Search for the cell housing the specified text and yield its (X, Y) center coordinate. 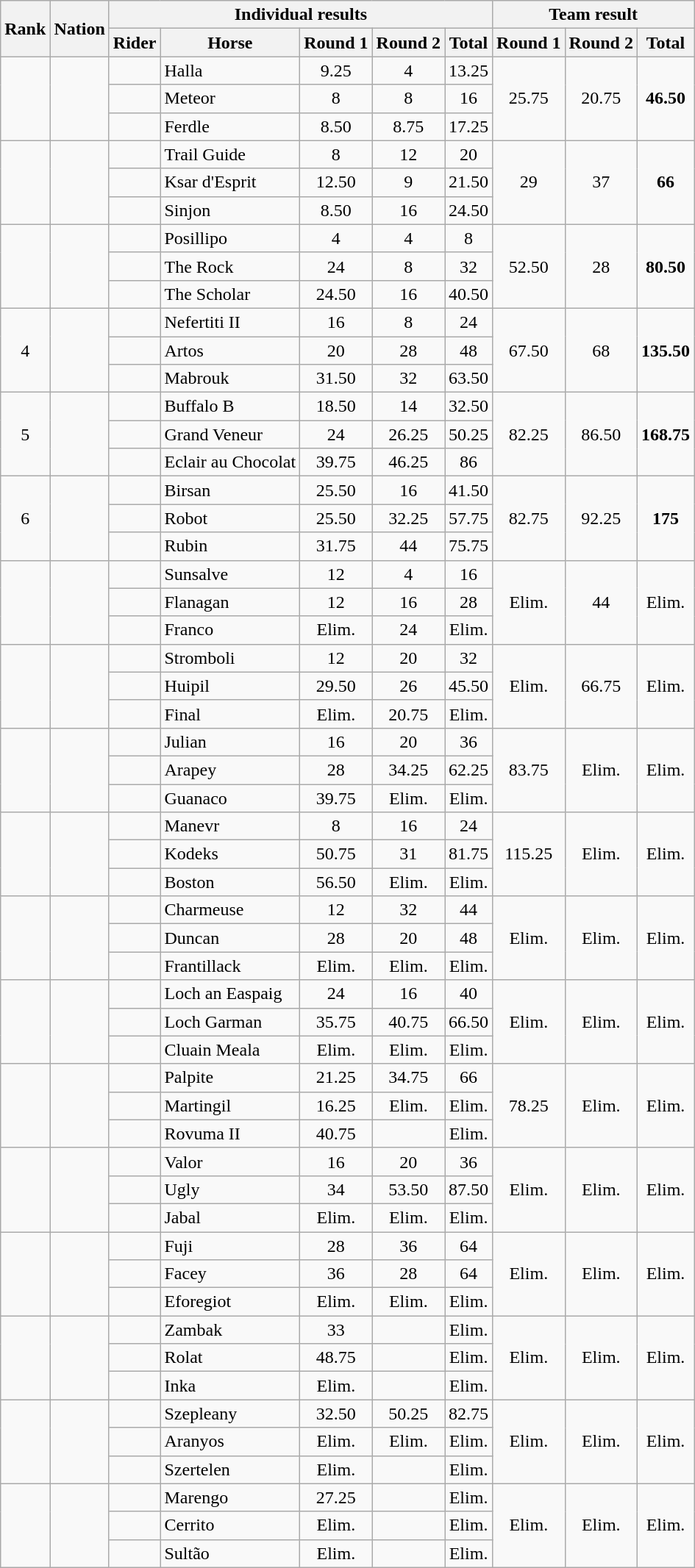
32.25 (408, 518)
Ksar d'Esprit (230, 182)
34.25 (408, 770)
Buffalo B (230, 407)
Manevr (230, 826)
Nation (79, 29)
14 (408, 407)
46.25 (408, 462)
Julian (230, 742)
31.50 (336, 379)
Marengo (230, 1497)
Rider (135, 43)
21.50 (469, 182)
26 (408, 686)
Szertelen (230, 1469)
21.25 (336, 1078)
87.50 (469, 1189)
29.50 (336, 686)
Sunsalve (230, 574)
33 (336, 1330)
27.25 (336, 1497)
Arapey (230, 770)
25.75 (529, 99)
66.50 (469, 1022)
Cluain Meala (230, 1050)
Sultão (230, 1553)
Duncan (230, 938)
9.25 (336, 71)
31 (408, 854)
83.75 (529, 770)
Birsan (230, 490)
62.25 (469, 770)
Halla (230, 71)
Eforegiot (230, 1302)
Franco (230, 630)
Jabal (230, 1217)
Meteor (230, 99)
86 (469, 462)
17.25 (469, 126)
29 (529, 182)
Valor (230, 1161)
6 (25, 518)
Ugly (230, 1189)
5 (25, 434)
Stromboli (230, 658)
35.75 (336, 1022)
52.50 (529, 266)
48.75 (336, 1358)
37 (601, 182)
31.75 (336, 546)
Sinjon (230, 210)
175 (665, 518)
Loch Garman (230, 1022)
13.25 (469, 71)
16.25 (336, 1106)
Rubin (230, 546)
56.50 (336, 882)
9 (408, 182)
Eclair au Chocolat (230, 462)
Rank (25, 29)
135.50 (665, 350)
Ferdle (230, 126)
Posillipo (230, 238)
40.50 (469, 294)
Cerrito (230, 1525)
115.25 (529, 854)
Facey (230, 1274)
81.75 (469, 854)
Rovuma II (230, 1134)
45.50 (469, 686)
66.75 (601, 686)
Zambak (230, 1330)
8.75 (408, 126)
41.50 (469, 490)
Robot (230, 518)
50.75 (336, 854)
Team result (594, 15)
78.25 (529, 1106)
Artos (230, 351)
75.75 (469, 546)
Martingil (230, 1106)
63.50 (469, 379)
92.25 (601, 518)
Flanagan (230, 602)
Grand Veneur (230, 434)
12.50 (336, 182)
67.50 (529, 350)
46.50 (665, 99)
Rolat (230, 1358)
Boston (230, 882)
168.75 (665, 434)
Frantillack (230, 966)
Horse (230, 43)
Inka (230, 1386)
26.25 (408, 434)
The Rock (230, 266)
Palpite (230, 1078)
34.75 (408, 1078)
82.25 (529, 434)
Charmeuse (230, 910)
Trail Guide (230, 154)
Loch an Easpaig (230, 994)
34 (336, 1189)
Guanaco (230, 798)
53.50 (408, 1189)
40 (469, 994)
Mabrouk (230, 379)
18.50 (336, 407)
Szepleany (230, 1414)
The Scholar (230, 294)
Huipil (230, 686)
86.50 (601, 434)
Final (230, 714)
Aranyos (230, 1442)
80.50 (665, 266)
Fuji (230, 1246)
Nefertiti II (230, 322)
Kodeks (230, 854)
57.75 (469, 518)
Individual results (300, 15)
68 (601, 350)
